Search for the cell housing the specified text and yield its [x, y] center coordinate. 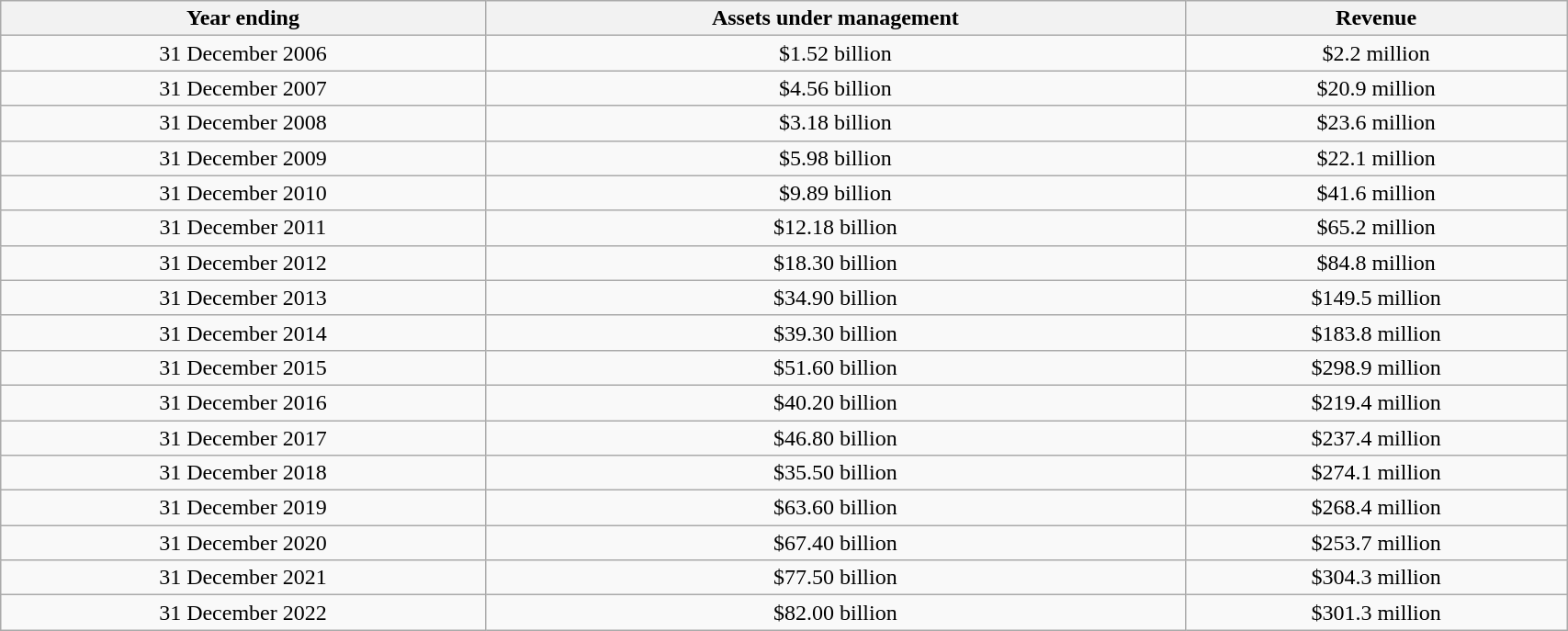
$9.89 billion [835, 193]
31 December 2022 [243, 613]
$63.60 billion [835, 508]
$51.60 billion [835, 367]
$237.4 million [1376, 438]
$1.52 billion [835, 53]
$304.3 million [1376, 578]
$41.6 million [1376, 193]
$67.40 billion [835, 543]
31 December 2007 [243, 88]
31 December 2013 [243, 298]
$253.7 million [1376, 543]
$149.5 million [1376, 298]
$46.80 billion [835, 438]
$219.4 million [1376, 402]
$22.1 million [1376, 158]
31 December 2018 [243, 473]
$35.50 billion [835, 473]
31 December 2009 [243, 158]
$301.3 million [1376, 613]
31 December 2012 [243, 263]
31 December 2016 [243, 402]
31 December 2017 [243, 438]
Year ending [243, 18]
$18.30 billion [835, 263]
31 December 2008 [243, 123]
$3.18 billion [835, 123]
$268.4 million [1376, 508]
31 December 2014 [243, 332]
$65.2 million [1376, 228]
Revenue [1376, 18]
$183.8 million [1376, 332]
$4.56 billion [835, 88]
$5.98 billion [835, 158]
$34.90 billion [835, 298]
$12.18 billion [835, 228]
$40.20 billion [835, 402]
$82.00 billion [835, 613]
31 December 2015 [243, 367]
$84.8 million [1376, 263]
31 December 2019 [243, 508]
$2.2 million [1376, 53]
$20.9 million [1376, 88]
$298.9 million [1376, 367]
$274.1 million [1376, 473]
$23.6 million [1376, 123]
31 December 2020 [243, 543]
Assets under management [835, 18]
31 December 2011 [243, 228]
$39.30 billion [835, 332]
31 December 2021 [243, 578]
$77.50 billion [835, 578]
31 December 2010 [243, 193]
31 December 2006 [243, 53]
